Detect which cell encompasses the target text, then output its [x, y] center coordinate. 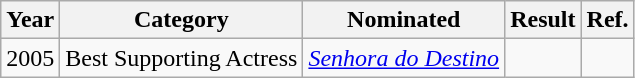
Result [543, 20]
Year [30, 20]
Ref. [608, 20]
Nominated [404, 20]
Senhora do Destino [404, 58]
Best Supporting Actress [182, 58]
2005 [30, 58]
Category [182, 20]
